Pinpoint the cell where the given text exists, returning its (X, Y) midpoint coordinate. 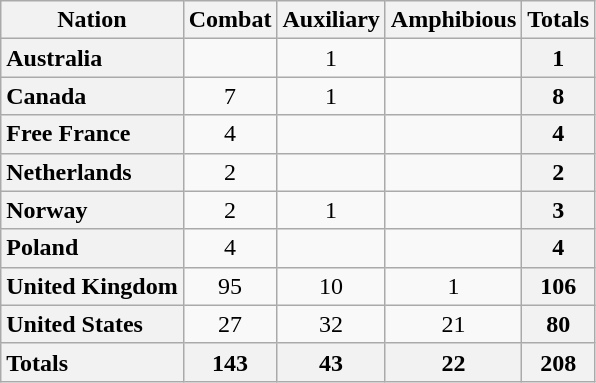
Amphibious (453, 20)
32 (331, 324)
208 (558, 362)
21 (453, 324)
22 (453, 362)
Australia (92, 58)
7 (230, 96)
80 (558, 324)
Poland (92, 248)
106 (558, 286)
27 (230, 324)
Nation (92, 20)
Norway (92, 210)
95 (230, 286)
Combat (230, 20)
3 (558, 210)
10 (331, 286)
Free France (92, 134)
Canada (92, 96)
United States (92, 324)
United Kingdom (92, 286)
143 (230, 362)
8 (558, 96)
Auxiliary (331, 20)
Netherlands (92, 172)
43 (331, 362)
